Return [x, y] of the center of cell containing provided text 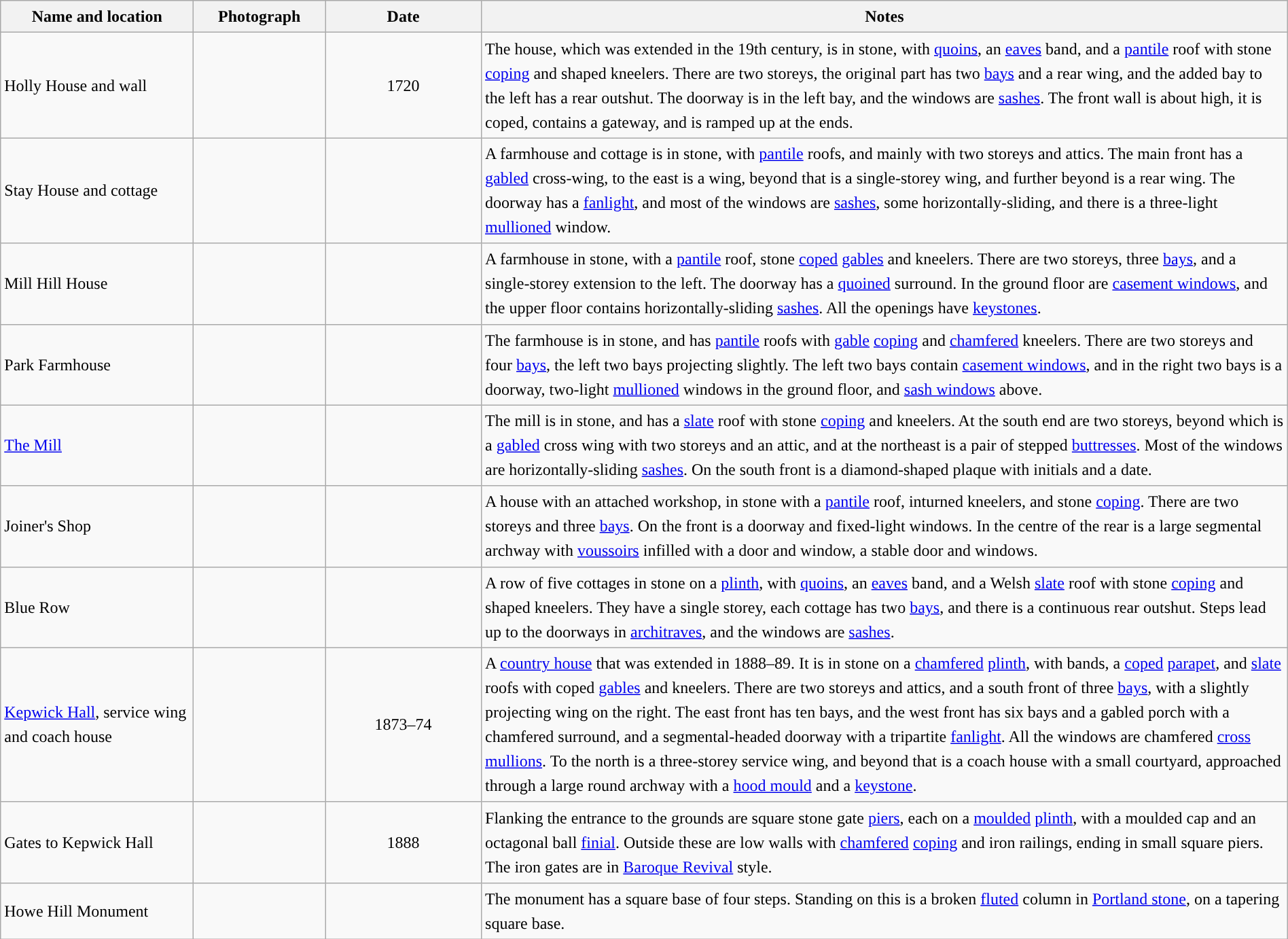
The Mill [97, 446]
Joiner's Shop [97, 526]
Howe Hill Monument [97, 910]
Mill Hill House [97, 284]
The monument has a square base of four steps. Standing on this is a broken fluted column in Portland stone, on a tapering square base. [884, 910]
Kepwick Hall, service wing and coach house [97, 724]
Photograph [260, 16]
Holly House and wall [97, 86]
Date [404, 16]
1720 [404, 86]
1873–74 [404, 724]
Notes [884, 16]
Gates to Kepwick Hall [97, 843]
Blue Row [97, 607]
1888 [404, 843]
Park Farmhouse [97, 364]
Stay House and cottage [97, 190]
Name and location [97, 16]
